Identify which cell holds the provided text, then report its (X, Y) central coordinate. 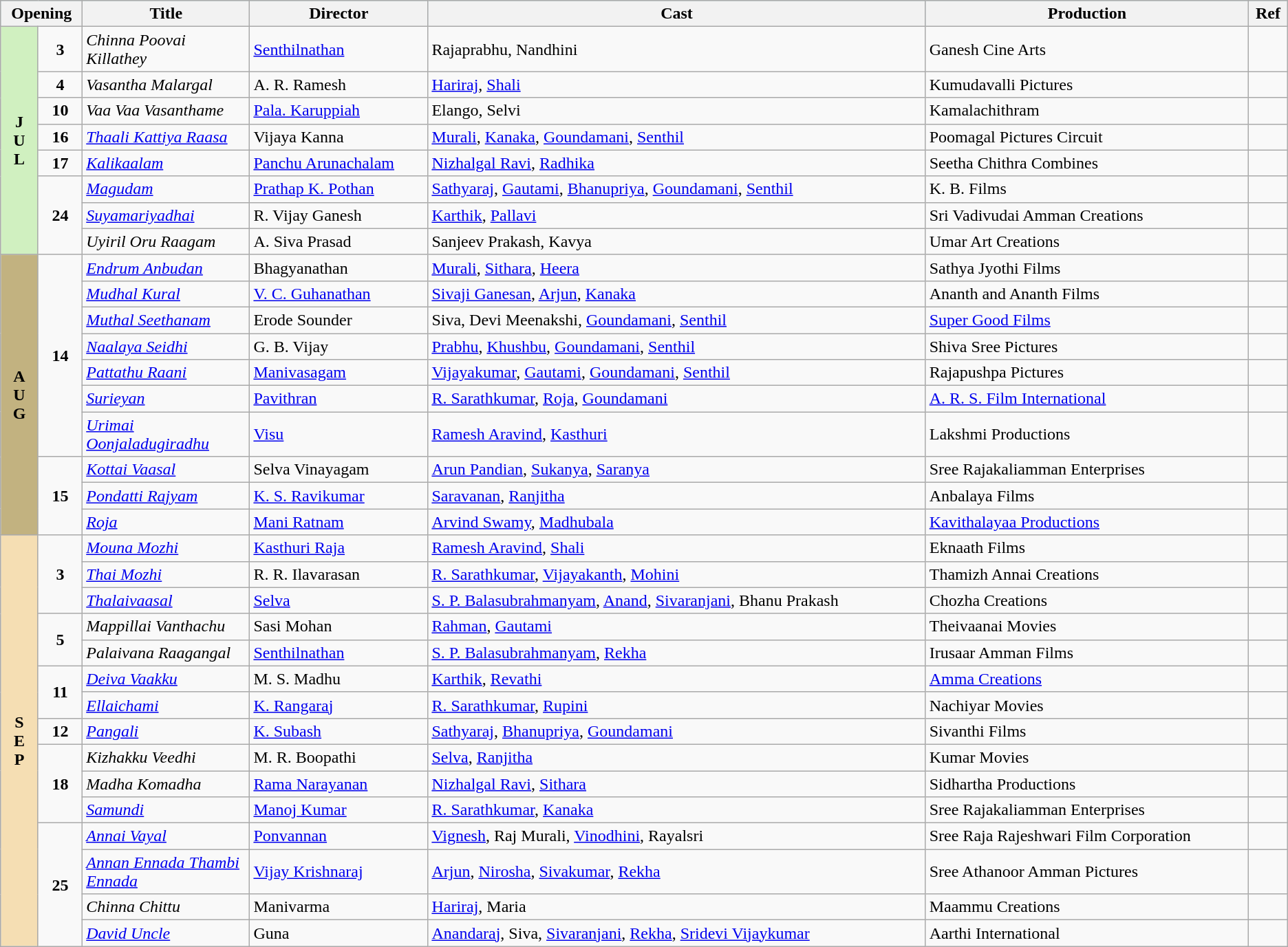
Production (1087, 14)
Uyiril Oru Raagam (167, 241)
Thamizh Annai Creations (1087, 574)
11 (60, 692)
Title (167, 14)
Theivaanai Movies (1087, 627)
Prabhu, Khushbu, Goundamani, Senthil (677, 346)
Vignesh, Raj Murali, Vinodhini, Rayalsri (677, 836)
Urimai Oonjaladugiradhu (167, 435)
Sree Raja Rajeshwari Film Corporation (1087, 836)
Anbalaya Films (1087, 496)
Chinna Chittu (167, 907)
Ponvannan (339, 836)
Murali, Kanaka, Goundamani, Senthil (677, 137)
Manoj Kumar (339, 810)
Panchu Arunachalam (339, 163)
Mouna Mozhi (167, 548)
Pangali (167, 731)
G. B. Vijay (339, 346)
Pala. Karuppiah (339, 111)
Aarthi International (1087, 933)
Lakshmi Productions (1087, 435)
Elango, Selvi (677, 111)
Annan Ennada Thambi Ennada (167, 872)
V. C. Guhanathan (339, 294)
Seetha Chithra Combines (1087, 163)
Vasantha Malargal (167, 85)
Roja (167, 522)
12 (60, 731)
K. S. Ravikumar (339, 496)
Mudhal Kural (167, 294)
Anandaraj, Siva, Sivaranjani, Rekha, Sridevi Vijaykumar (677, 933)
Arjun, Nirosha, Sivakumar, Rekha (677, 872)
Mappillai Vanthachu (167, 627)
David Uncle (167, 933)
Sree Athanoor Amman Pictures (1087, 872)
Bhagyanathan (339, 268)
Umar Art Creations (1087, 241)
Kavithalayaa Productions (1087, 522)
Endrum Anbudan (167, 268)
R. Sarathkumar, Roja, Goundamani (677, 399)
R. Sarathkumar, Vijayakanth, Mohini (677, 574)
Irusaar Amman Films (1087, 653)
Sathyaraj, Gautami, Bhanupriya, Goundamani, Senthil (677, 189)
Arun Pandian, Sukanya, Saranya (677, 470)
Kamalachithram (1087, 111)
Kumudavalli Pictures (1087, 85)
5 (60, 640)
K. Subash (339, 731)
17 (60, 163)
K. B. Films (1087, 189)
24 (60, 215)
4 (60, 85)
Ananth and Ananth Films (1087, 294)
Palaivana Raagangal (167, 653)
Chinna Poovai Killathey (167, 50)
Nizhalgal Ravi, Sithara (677, 783)
Sathya Jyothi Films (1087, 268)
Sidhartha Productions (1087, 783)
Manivasagam (339, 373)
Selva, Ranjitha (677, 757)
Suyamariyadhai (167, 215)
Maammu Creations (1087, 907)
A. R. S. Film International (1087, 399)
Selva Vinayagam (339, 470)
Nizhalgal Ravi, Radhika (677, 163)
M. R. Boopathi (339, 757)
Saravanan, Ranjitha (677, 496)
Annai Vayal (167, 836)
Guna (339, 933)
R. Vijay Ganesh (339, 215)
14 (60, 355)
Ramesh Aravind, Shali (677, 548)
Erode Sounder (339, 320)
Madha Komadha (167, 783)
Karthik, Pallavi (677, 215)
Sanjeev Prakash, Kavya (677, 241)
Pattathu Raani (167, 373)
10 (60, 111)
K. Rangaraj (339, 705)
Pavithran (339, 399)
Sasi Mohan (339, 627)
Sivanthi Films (1087, 731)
Pondatti Rajyam (167, 496)
Sivaji Ganesan, Arjun, Kanaka (677, 294)
R. Sarathkumar, Rupini (677, 705)
Nachiyar Movies (1087, 705)
R. Sarathkumar, Kanaka (677, 810)
Sathyaraj, Bhanupriya, Goundamani (677, 731)
A. Siva Prasad (339, 241)
Magudam (167, 189)
Kalikaalam (167, 163)
AUG (19, 395)
R. R. Ilavarasan (339, 574)
Hariraj, Maria (677, 907)
Rahman, Gautami (677, 627)
Vaa Vaa Vasanthame (167, 111)
Manivarma (339, 907)
Sri Vadivudai Amman Creations (1087, 215)
JUL (19, 141)
Ganesh Cine Arts (1087, 50)
Deiva Vaakku (167, 679)
16 (60, 137)
Thalaivaasal (167, 600)
Hariraj, Shali (677, 85)
Karthik, Revathi (677, 679)
Rama Narayanan (339, 783)
Amma Creations (1087, 679)
Surieyan (167, 399)
Kumar Movies (1087, 757)
25 (60, 884)
Kottai Vaasal (167, 470)
Naalaya Seidhi (167, 346)
A. R. Ramesh (339, 85)
15 (60, 496)
Mani Ratnam (339, 522)
Eknaath Films (1087, 548)
18 (60, 783)
M. S. Madhu (339, 679)
Selva (339, 600)
S. P. Balasubrahmanyam, Rekha (677, 653)
Samundi (167, 810)
Opening (41, 14)
Kasthuri Raja (339, 548)
Vijaya Kanna (339, 137)
Murali, Sithara, Heera (677, 268)
Vijay Krishnaraj (339, 872)
Director (339, 14)
Thaali Kattiya Raasa (167, 137)
Ellaichami (167, 705)
S. P. Balasubrahmanyam, Anand, Sivaranjani, Bhanu Prakash (677, 600)
Chozha Creations (1087, 600)
Super Good Films (1087, 320)
Arvind Swamy, Madhubala (677, 522)
Visu (339, 435)
Siva, Devi Meenakshi, Goundamani, Senthil (677, 320)
SEP (19, 741)
Vijayakumar, Gautami, Goundamani, Senthil (677, 373)
Cast (677, 14)
Kizhakku Veedhi (167, 757)
Prathap K. Pothan (339, 189)
Poomagal Pictures Circuit (1087, 137)
Ramesh Aravind, Kasthuri (677, 435)
Thai Mozhi (167, 574)
Ref (1269, 14)
Muthal Seethanam (167, 320)
Shiva Sree Pictures (1087, 346)
Rajapushpa Pictures (1087, 373)
Rajaprabhu, Nandhini (677, 50)
